Output the (X, Y) coordinate of the center of the cell containing the given text.  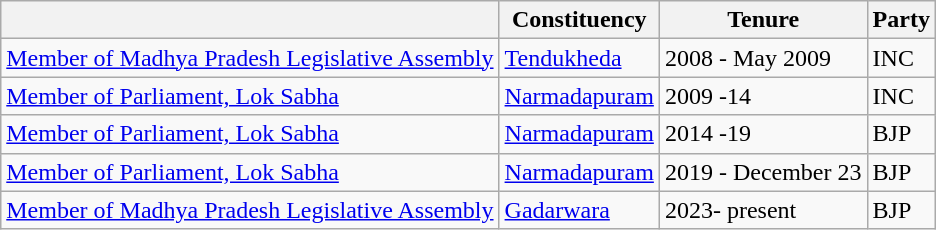
2008 - May 2009 (763, 58)
Tendukheda (579, 58)
Constituency (579, 20)
2023- present (763, 210)
Party (901, 20)
2014 -19 (763, 134)
2019 - December 23 (763, 172)
Tenure (763, 20)
2009 -14 (763, 96)
Gadarwara (579, 210)
